Provide the (x, y) coordinate of the cell's center where the given text is located.  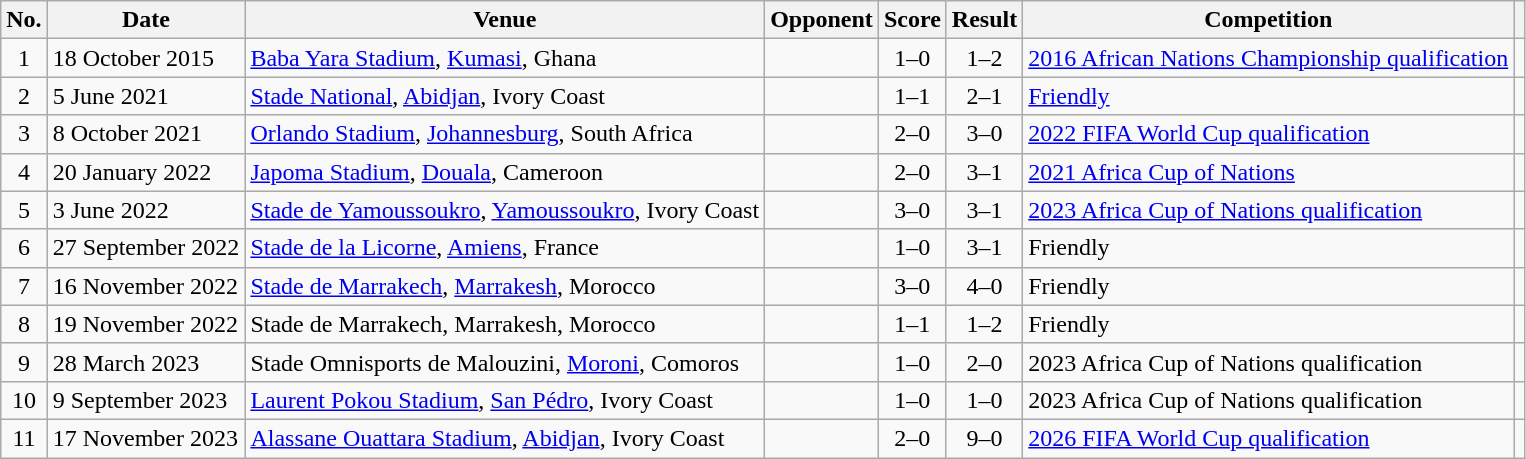
Date (146, 20)
2–1 (984, 96)
6 (24, 248)
20 January 2022 (146, 172)
2 (24, 96)
4 (24, 172)
28 March 2023 (146, 362)
Baba Yara Stadium, Kumasi, Ghana (505, 58)
9–0 (984, 438)
11 (24, 438)
5 June 2021 (146, 96)
2021 Africa Cup of Nations (1268, 172)
19 November 2022 (146, 324)
Laurent Pokou Stadium, San Pédro, Ivory Coast (505, 400)
16 November 2022 (146, 286)
Orlando Stadium, Johannesburg, South Africa (505, 134)
Stade de la Licorne, Amiens, France (505, 248)
Alassane Ouattara Stadium, Abidjan, Ivory Coast (505, 438)
Opponent (822, 20)
5 (24, 210)
17 November 2023 (146, 438)
18 October 2015 (146, 58)
Japoma Stadium, Douala, Cameroon (505, 172)
No. (24, 20)
Stade Omnisports de Malouzini, Moroni, Comoros (505, 362)
3 June 2022 (146, 210)
3 (24, 134)
9 (24, 362)
2016 African Nations Championship qualification (1268, 58)
9 September 2023 (146, 400)
1 (24, 58)
Venue (505, 20)
8 October 2021 (146, 134)
8 (24, 324)
2022 FIFA World Cup qualification (1268, 134)
Stade National, Abidjan, Ivory Coast (505, 96)
Competition (1268, 20)
27 September 2022 (146, 248)
7 (24, 286)
Score (912, 20)
4–0 (984, 286)
10 (24, 400)
Stade de Yamoussoukro, Yamoussoukro, Ivory Coast (505, 210)
Result (984, 20)
2026 FIFA World Cup qualification (1268, 438)
